For the text-containing cell, return its midpoint in [x, y] coordinate format. 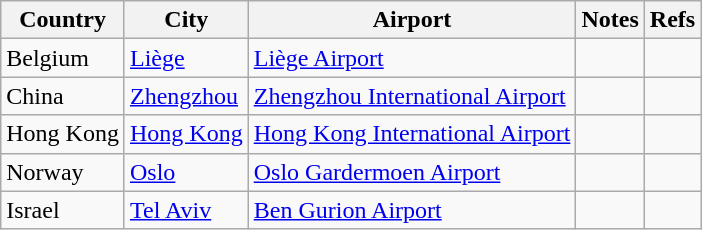
Country [63, 20]
Oslo Gardermoen Airport [412, 172]
Liège [186, 58]
City [186, 20]
Israel [63, 210]
Ben Gurion Airport [412, 210]
Hong Kong International Airport [412, 134]
Liège Airport [412, 58]
Oslo [186, 172]
Belgium [63, 58]
Zhengzhou [186, 96]
Zhengzhou International Airport [412, 96]
Tel Aviv [186, 210]
Notes [610, 20]
China [63, 96]
Airport [412, 20]
Refs [672, 20]
Norway [63, 172]
